For the text-containing cell, return its midpoint in [x, y] coordinate format. 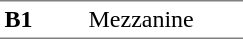
B1 [42, 20]
Mezzanine [164, 20]
